Provide the (x, y) coordinate of the cell's center where the given text is located.  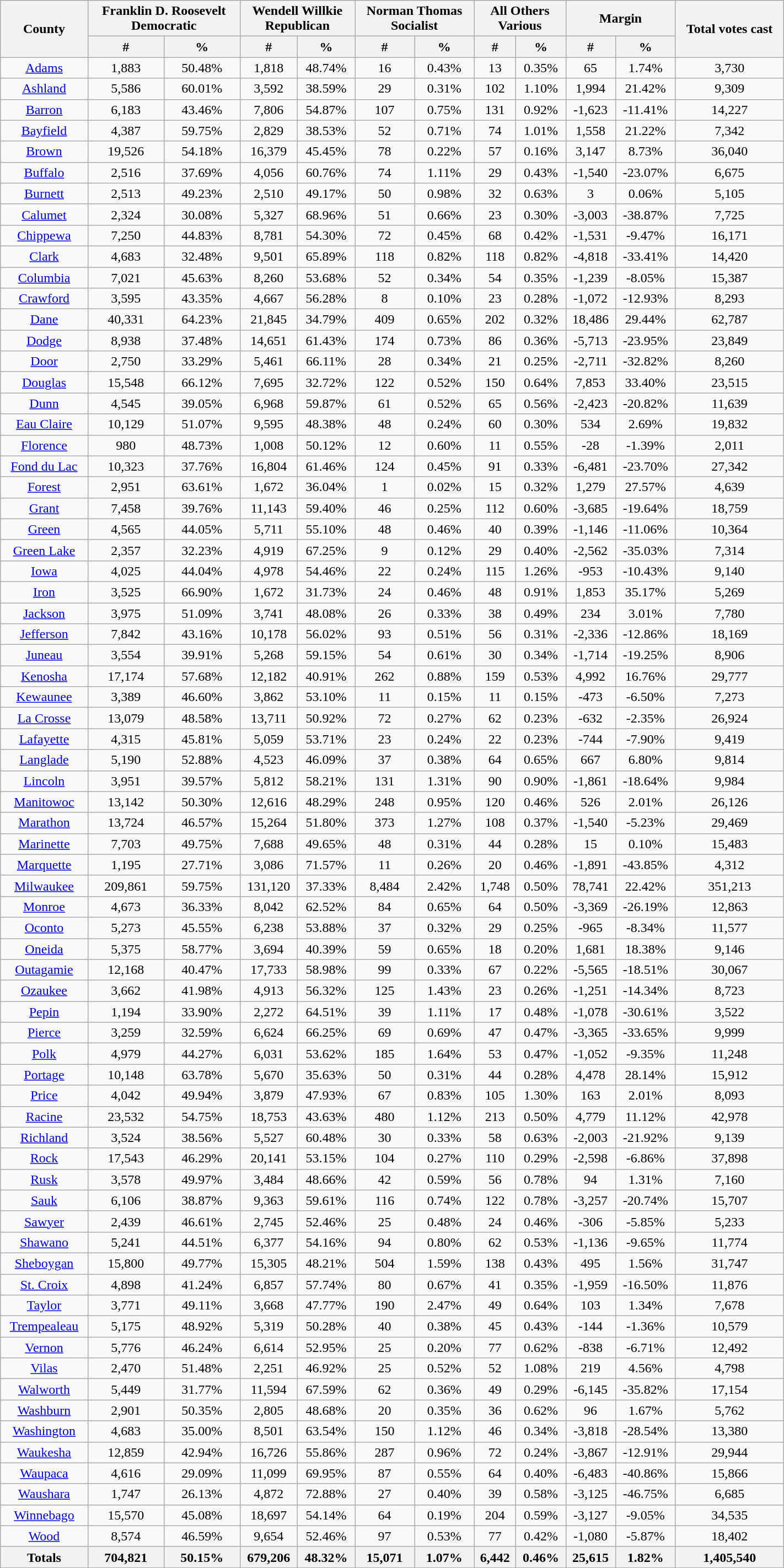
48.66% (326, 1179)
209,861 (126, 886)
4,025 (126, 571)
1.08% (541, 1368)
30.08% (202, 214)
30,067 (729, 970)
31,747 (729, 1263)
Ozaukee (44, 991)
52.88% (202, 760)
32.59% (202, 1033)
26,126 (729, 802)
15,707 (729, 1200)
0.75% (444, 110)
Brown (44, 152)
43.35% (202, 299)
9,140 (729, 571)
41.24% (202, 1285)
0.61% (444, 655)
6,675 (729, 173)
-6.86% (645, 1159)
58.21% (326, 781)
4,056 (269, 173)
Bayfield (44, 131)
57.68% (202, 676)
-9.35% (645, 1054)
57 (495, 152)
13,724 (126, 823)
Sheboygan (44, 1263)
1.30% (541, 1096)
-3,867 (590, 1452)
3,592 (269, 89)
54.87% (326, 110)
13,079 (126, 718)
-1,531 (590, 235)
13,142 (126, 802)
49.97% (202, 1179)
78,741 (590, 886)
-10.43% (645, 571)
15,866 (729, 1473)
0.88% (444, 676)
7,250 (126, 235)
60.01% (202, 89)
3,741 (269, 613)
6,685 (729, 1494)
Douglas (44, 382)
54.75% (202, 1117)
10,323 (126, 466)
29.44% (645, 320)
-20.82% (645, 403)
9,984 (729, 781)
4,992 (590, 676)
12,182 (269, 676)
2,251 (269, 1368)
51.80% (326, 823)
8.73% (645, 152)
All OthersVarious (520, 19)
16,171 (729, 235)
8,501 (269, 1431)
102 (495, 89)
-23.70% (645, 466)
-1,052 (590, 1054)
44.04% (202, 571)
29,944 (729, 1452)
11,774 (729, 1242)
Clark (44, 256)
67.59% (326, 1389)
6,624 (269, 1033)
0.06% (645, 193)
3,259 (126, 1033)
Sauk (44, 1200)
32 (495, 193)
Wendell WillkieRepublican (297, 19)
48.68% (326, 1410)
-5,565 (590, 970)
17,154 (729, 1389)
5,105 (729, 193)
-473 (590, 697)
-18.64% (645, 781)
4,478 (590, 1075)
-3,127 (590, 1515)
48.29% (326, 802)
6,857 (269, 1285)
190 (385, 1306)
8,293 (729, 299)
138 (495, 1263)
48.92% (202, 1327)
1,747 (126, 1494)
39.91% (202, 655)
69 (385, 1033)
213 (495, 1117)
112 (495, 508)
Shawano (44, 1242)
15,387 (729, 277)
0.83% (444, 1096)
48.32% (326, 1557)
-1,251 (590, 991)
Franklin D. RooseveltDemocratic (164, 19)
Marquette (44, 865)
County (44, 29)
-6,483 (590, 1473)
7,021 (126, 277)
5,268 (269, 655)
3,862 (269, 697)
53.71% (326, 739)
45.63% (202, 277)
Door (44, 362)
11,248 (729, 1054)
-40.86% (645, 1473)
54.14% (326, 1515)
3,668 (269, 1306)
38 (495, 613)
7,842 (126, 634)
56.28% (326, 299)
39.05% (202, 403)
6,031 (269, 1054)
287 (385, 1452)
48.21% (326, 1263)
219 (590, 1368)
Totals (44, 1557)
Manitowoc (44, 802)
17,174 (126, 676)
16,804 (269, 466)
4,387 (126, 131)
5,711 (269, 529)
1.74% (645, 68)
-953 (590, 571)
6,377 (269, 1242)
Langlade (44, 760)
66.90% (202, 592)
3,771 (126, 1306)
4,315 (126, 739)
33.40% (645, 382)
-33.65% (645, 1033)
-5.23% (645, 823)
Grant (44, 508)
62,787 (729, 320)
7,688 (269, 844)
185 (385, 1054)
2,745 (269, 1221)
-3,369 (590, 907)
59 (385, 949)
5,233 (729, 1221)
51 (385, 214)
St. Croix (44, 1285)
Burnett (44, 193)
5,175 (126, 1327)
19,526 (126, 152)
9,139 (729, 1138)
7,780 (729, 613)
0.49% (541, 613)
4,798 (729, 1368)
56.32% (326, 991)
35.17% (645, 592)
Marathon (44, 823)
13 (495, 68)
12 (385, 445)
17,733 (269, 970)
5,059 (269, 739)
46.09% (326, 760)
15,305 (269, 1263)
-1,623 (590, 110)
1,008 (269, 445)
7,695 (269, 382)
27,342 (729, 466)
90 (495, 781)
56.02% (326, 634)
41.98% (202, 991)
7,160 (729, 1179)
91 (495, 466)
-1.36% (645, 1327)
35.63% (326, 1075)
3,975 (126, 613)
26.13% (202, 1494)
4,312 (729, 865)
18,402 (729, 1536)
18 (495, 949)
Green Lake (44, 550)
40.47% (202, 970)
20,141 (269, 1159)
2,357 (126, 550)
1.59% (444, 1263)
5,241 (126, 1242)
-1,136 (590, 1242)
9,999 (729, 1033)
45.55% (202, 928)
-19.25% (645, 655)
1.34% (645, 1306)
-3,818 (590, 1431)
6,968 (269, 403)
2.42% (444, 886)
4,565 (126, 529)
12,168 (126, 970)
36,040 (729, 152)
18,759 (729, 508)
2,829 (269, 131)
7,458 (126, 508)
Richland (44, 1138)
68.96% (326, 214)
59.61% (326, 1200)
5,190 (126, 760)
Portage (44, 1075)
11,594 (269, 1389)
Trempealeau (44, 1327)
-1,080 (590, 1536)
15,548 (126, 382)
1.26% (541, 571)
4,042 (126, 1096)
8,093 (729, 1096)
50.35% (202, 1410)
2,470 (126, 1368)
40.39% (326, 949)
-2,598 (590, 1159)
5,776 (126, 1348)
16,379 (269, 152)
4,523 (269, 760)
9,654 (269, 1536)
5,375 (126, 949)
71.57% (326, 865)
Dunn (44, 403)
Oneida (44, 949)
12,859 (126, 1452)
5,586 (126, 89)
51.48% (202, 1368)
18.38% (645, 949)
3,524 (126, 1138)
-3,125 (590, 1494)
41 (495, 1285)
-3,365 (590, 1033)
11,577 (729, 928)
3,525 (126, 592)
1.82% (645, 1557)
39.57% (202, 781)
15,800 (126, 1263)
32.72% (326, 382)
3,730 (729, 68)
63.61% (202, 487)
19,832 (729, 424)
6,238 (269, 928)
45 (495, 1327)
66.11% (326, 362)
12,863 (729, 907)
4,616 (126, 1473)
17,543 (126, 1159)
2,011 (729, 445)
4,913 (269, 991)
0.51% (444, 634)
Florence (44, 445)
1,558 (590, 131)
1,748 (495, 886)
55.86% (326, 1452)
42.94% (202, 1452)
0.73% (444, 341)
4,639 (729, 487)
53.15% (326, 1159)
-18.51% (645, 970)
23,515 (729, 382)
-2.35% (645, 718)
115 (495, 571)
495 (590, 1263)
13,380 (729, 1431)
27.71% (202, 865)
21.42% (645, 89)
Wood (44, 1536)
0.80% (444, 1242)
-46.75% (645, 1494)
-3,685 (590, 508)
53 (495, 1054)
9,419 (729, 739)
1.67% (645, 1410)
5,327 (269, 214)
1,405,540 (729, 1557)
4,779 (590, 1117)
39.76% (202, 508)
66.25% (326, 1033)
11,876 (729, 1285)
58 (495, 1138)
Dane (44, 320)
78 (385, 152)
4,978 (269, 571)
116 (385, 1200)
-9.65% (645, 1242)
Taylor (44, 1306)
0.66% (444, 214)
1,818 (269, 68)
-632 (590, 718)
-32.82% (645, 362)
72.88% (326, 1494)
704,821 (126, 1557)
28.14% (645, 1075)
0.90% (541, 781)
-6.50% (645, 697)
48.73% (202, 445)
0.92% (541, 110)
6,183 (126, 110)
53.68% (326, 277)
9,363 (269, 1200)
125 (385, 991)
Rusk (44, 1179)
27.57% (645, 487)
-43.85% (645, 865)
12,492 (729, 1348)
2,439 (126, 1221)
Washburn (44, 1410)
49.65% (326, 844)
-5.87% (645, 1536)
3,389 (126, 697)
13,711 (269, 718)
23,532 (126, 1117)
60.76% (326, 173)
49.77% (202, 1263)
7,678 (729, 1306)
3,595 (126, 299)
37.69% (202, 173)
48.08% (326, 613)
86 (495, 341)
80 (385, 1285)
124 (385, 466)
32.48% (202, 256)
-3,003 (590, 214)
351,213 (729, 886)
8,484 (385, 886)
174 (385, 341)
9,309 (729, 89)
3,662 (126, 991)
3.01% (645, 613)
40,331 (126, 320)
10,364 (729, 529)
-838 (590, 1348)
38.56% (202, 1138)
46.57% (202, 823)
1,194 (126, 1012)
10,178 (269, 634)
7,806 (269, 110)
2,805 (269, 1410)
526 (590, 802)
163 (590, 1096)
38.59% (326, 89)
21 (495, 362)
0.96% (444, 1452)
54.46% (326, 571)
31.73% (326, 592)
48.74% (326, 68)
96 (590, 1410)
-12.91% (645, 1452)
49.17% (326, 193)
-2,562 (590, 550)
46.24% (202, 1348)
11,143 (269, 508)
-1.39% (645, 445)
63.78% (202, 1075)
34,535 (729, 1515)
57.74% (326, 1285)
-23.07% (645, 173)
Kenosha (44, 676)
32.23% (202, 550)
103 (590, 1306)
0.71% (444, 131)
Green (44, 529)
36.33% (202, 907)
46.59% (202, 1536)
2,951 (126, 487)
53.62% (326, 1054)
-8.05% (645, 277)
4,898 (126, 1285)
45.45% (326, 152)
38.53% (326, 131)
87 (385, 1473)
Lincoln (44, 781)
3,522 (729, 1012)
Marinette (44, 844)
18,753 (269, 1117)
Fond du Lac (44, 466)
6,106 (126, 1200)
-12.93% (645, 299)
16,726 (269, 1452)
0.56% (541, 403)
63.54% (326, 1431)
46.92% (326, 1368)
59.40% (326, 508)
3,951 (126, 781)
43.16% (202, 634)
44.51% (202, 1242)
0.02% (444, 487)
Lafayette (44, 739)
7,314 (729, 550)
5,527 (269, 1138)
45.81% (202, 739)
50.30% (202, 802)
54.16% (326, 1242)
47.77% (326, 1306)
31.77% (202, 1389)
9,146 (729, 949)
43.46% (202, 110)
66.12% (202, 382)
-35.03% (645, 550)
27 (385, 1494)
Calumet (44, 214)
10,129 (126, 424)
49.75% (202, 844)
43.63% (326, 1117)
1,195 (126, 865)
61.46% (326, 466)
64.23% (202, 320)
48.58% (202, 718)
7,703 (126, 844)
Sawyer (44, 1221)
10,579 (729, 1327)
Barron (44, 110)
204 (495, 1515)
667 (590, 760)
22.42% (645, 886)
5,269 (729, 592)
234 (590, 613)
Waupaca (44, 1473)
64.51% (326, 1012)
11,099 (269, 1473)
9,595 (269, 424)
8,938 (126, 341)
Iron (44, 592)
-1,072 (590, 299)
Milwaukee (44, 886)
42 (385, 1179)
49.94% (202, 1096)
61 (385, 403)
-30.61% (645, 1012)
45.08% (202, 1515)
99 (385, 970)
159 (495, 676)
14,420 (729, 256)
7,725 (729, 214)
-21.92% (645, 1138)
8,574 (126, 1536)
-1,959 (590, 1285)
Racine (44, 1117)
50.15% (202, 1557)
-2,423 (590, 403)
-744 (590, 739)
Margin (621, 19)
Crawford (44, 299)
120 (495, 802)
Waushara (44, 1494)
37.76% (202, 466)
-33.41% (645, 256)
2.69% (645, 424)
-1,714 (590, 655)
108 (495, 823)
69.95% (326, 1473)
262 (385, 676)
9 (385, 550)
131,120 (269, 886)
60 (495, 424)
1.07% (444, 1557)
44.05% (202, 529)
3,578 (126, 1179)
2,324 (126, 214)
16 (385, 68)
58.77% (202, 949)
8,723 (729, 991)
47.93% (326, 1096)
Walworth (44, 1389)
29,469 (729, 823)
4,667 (269, 299)
25,615 (590, 1557)
Eau Claire (44, 424)
-1,891 (590, 865)
0.98% (444, 193)
202 (495, 320)
59.87% (326, 403)
373 (385, 823)
-20.74% (645, 1200)
0.19% (444, 1515)
-4,818 (590, 256)
37,898 (729, 1159)
Polk (44, 1054)
-7.90% (645, 739)
105 (495, 1096)
2,510 (269, 193)
1.01% (541, 131)
3,147 (590, 152)
29.09% (202, 1473)
0.67% (444, 1285)
2,513 (126, 193)
8 (385, 299)
21,845 (269, 320)
5,319 (269, 1327)
36.04% (326, 487)
Jackson (44, 613)
6,614 (269, 1348)
-6,145 (590, 1389)
0.69% (444, 1033)
3,554 (126, 655)
Forest (44, 487)
12,616 (269, 802)
46.60% (202, 697)
1.27% (444, 823)
0.39% (541, 529)
107 (385, 110)
9,501 (269, 256)
679,206 (269, 1557)
110 (495, 1159)
1.56% (645, 1263)
11.12% (645, 1117)
3,879 (269, 1096)
-9.47% (645, 235)
44.83% (202, 235)
Washington (44, 1431)
33.90% (202, 1012)
Pepin (44, 1012)
18,169 (729, 634)
51.07% (202, 424)
8,042 (269, 907)
0.91% (541, 592)
48.38% (326, 424)
Rock (44, 1159)
0.95% (444, 802)
4,979 (126, 1054)
14,227 (729, 110)
38.87% (202, 1200)
97 (385, 1536)
18,697 (269, 1515)
Vilas (44, 1368)
51.09% (202, 613)
18,486 (590, 320)
7,273 (729, 697)
47 (495, 1033)
3,694 (269, 949)
0.74% (444, 1200)
-144 (590, 1327)
534 (590, 424)
0.16% (541, 152)
67.25% (326, 550)
-8.34% (645, 928)
7,853 (590, 382)
84 (385, 907)
1.43% (444, 991)
15,483 (729, 844)
Dodge (44, 341)
980 (126, 445)
60.48% (326, 1138)
1.10% (541, 89)
-5.85% (645, 1221)
-16.50% (645, 1285)
4.56% (645, 1368)
-5,713 (590, 341)
3 (590, 193)
Buffalo (44, 173)
5,449 (126, 1389)
4,545 (126, 403)
Outagamie (44, 970)
15,570 (126, 1515)
409 (385, 320)
35.00% (202, 1431)
7,342 (729, 131)
33.29% (202, 362)
2.47% (444, 1306)
Price (44, 1096)
Columbia (44, 277)
4,919 (269, 550)
Waukesha (44, 1452)
53.10% (326, 697)
21.22% (645, 131)
-1,861 (590, 781)
2,750 (126, 362)
54.30% (326, 235)
68 (495, 235)
49.11% (202, 1306)
5,812 (269, 781)
-35.82% (645, 1389)
52.95% (326, 1348)
55.10% (326, 529)
1,279 (590, 487)
44.27% (202, 1054)
1,994 (590, 89)
3,484 (269, 1179)
50.12% (326, 445)
-2,003 (590, 1138)
4,673 (126, 907)
36 (495, 1410)
-1,239 (590, 277)
50.28% (326, 1327)
1,883 (126, 68)
34.79% (326, 320)
29,777 (729, 676)
46.61% (202, 1221)
Iowa (44, 571)
1,853 (590, 592)
-3,257 (590, 1200)
-28.54% (645, 1431)
-14.34% (645, 991)
4,872 (269, 1494)
8,781 (269, 235)
5,461 (269, 362)
0.37% (541, 823)
Norman ThomasSocialist (415, 19)
93 (385, 634)
-1,146 (590, 529)
15,071 (385, 1557)
37.33% (326, 886)
50.92% (326, 718)
9,814 (729, 760)
-2,336 (590, 634)
6,442 (495, 1557)
0.12% (444, 550)
49.23% (202, 193)
59.15% (326, 655)
Jefferson (44, 634)
0.58% (541, 1494)
26,924 (729, 718)
50.48% (202, 68)
5,670 (269, 1075)
-2,711 (590, 362)
37.48% (202, 341)
54.18% (202, 152)
1.64% (444, 1054)
2,272 (269, 1012)
-26.19% (645, 907)
-1,078 (590, 1012)
La Crosse (44, 718)
-28 (590, 445)
Ashland (44, 89)
Monroe (44, 907)
53.88% (326, 928)
5,762 (729, 1410)
2,901 (126, 1410)
65.89% (326, 256)
-38.87% (645, 214)
10,148 (126, 1075)
15,264 (269, 823)
15,912 (729, 1075)
11,639 (729, 403)
248 (385, 802)
1,681 (590, 949)
-6,481 (590, 466)
1 (385, 487)
-23.95% (645, 341)
6.80% (645, 760)
5,273 (126, 928)
-11.06% (645, 529)
Vernon (44, 1348)
42,978 (729, 1117)
Kewaunee (44, 697)
26 (385, 613)
504 (385, 1263)
Juneau (44, 655)
-19.64% (645, 508)
-6.71% (645, 1348)
46.29% (202, 1159)
Pierce (44, 1033)
2,516 (126, 173)
40.91% (326, 676)
-9.05% (645, 1515)
3,086 (269, 865)
-11.41% (645, 110)
23,849 (729, 341)
8,906 (729, 655)
480 (385, 1117)
17 (495, 1012)
Oconto (44, 928)
16.76% (645, 676)
Winnebago (44, 1515)
-965 (590, 928)
28 (385, 362)
Adams (44, 68)
Total votes cast (729, 29)
-306 (590, 1221)
Chippewa (44, 235)
62.52% (326, 907)
104 (385, 1159)
58.98% (326, 970)
14,651 (269, 341)
-12.86% (645, 634)
61.43% (326, 341)
